Detect which cell encompasses the target text, then output its (X, Y) center coordinate. 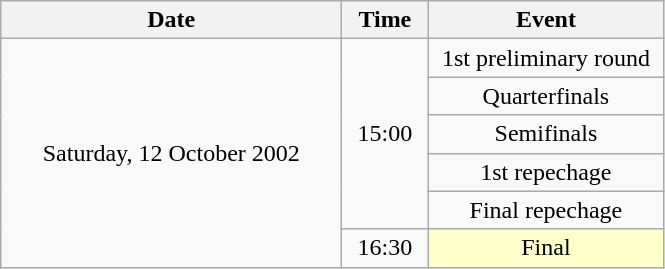
1st repechage (546, 172)
Event (546, 20)
Date (172, 20)
1st preliminary round (546, 58)
Quarterfinals (546, 96)
Semifinals (546, 134)
16:30 (385, 248)
Final repechage (546, 210)
Saturday, 12 October 2002 (172, 153)
Final (546, 248)
Time (385, 20)
15:00 (385, 134)
